Pinpoint the cell where the given text exists, returning its [x, y] midpoint coordinate. 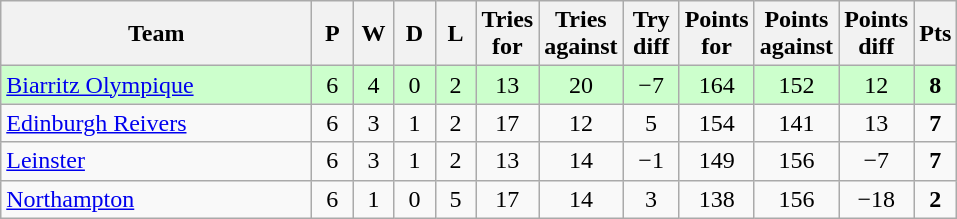
W [374, 34]
−18 [876, 199]
Points diff [876, 34]
Edinburgh Reivers [156, 123]
P [332, 34]
149 [716, 161]
Northampton [156, 199]
−1 [651, 161]
Tries for [508, 34]
Try diff [651, 34]
Team [156, 34]
Leinster [156, 161]
L [456, 34]
164 [716, 85]
Points against [796, 34]
152 [796, 85]
Points for [716, 34]
4 [374, 85]
154 [716, 123]
138 [716, 199]
Biarritz Olympique [156, 85]
Tries against [581, 34]
Pts [936, 34]
141 [796, 123]
D [414, 34]
20 [581, 85]
8 [936, 85]
